Return [X, Y] of the center of cell containing provided text 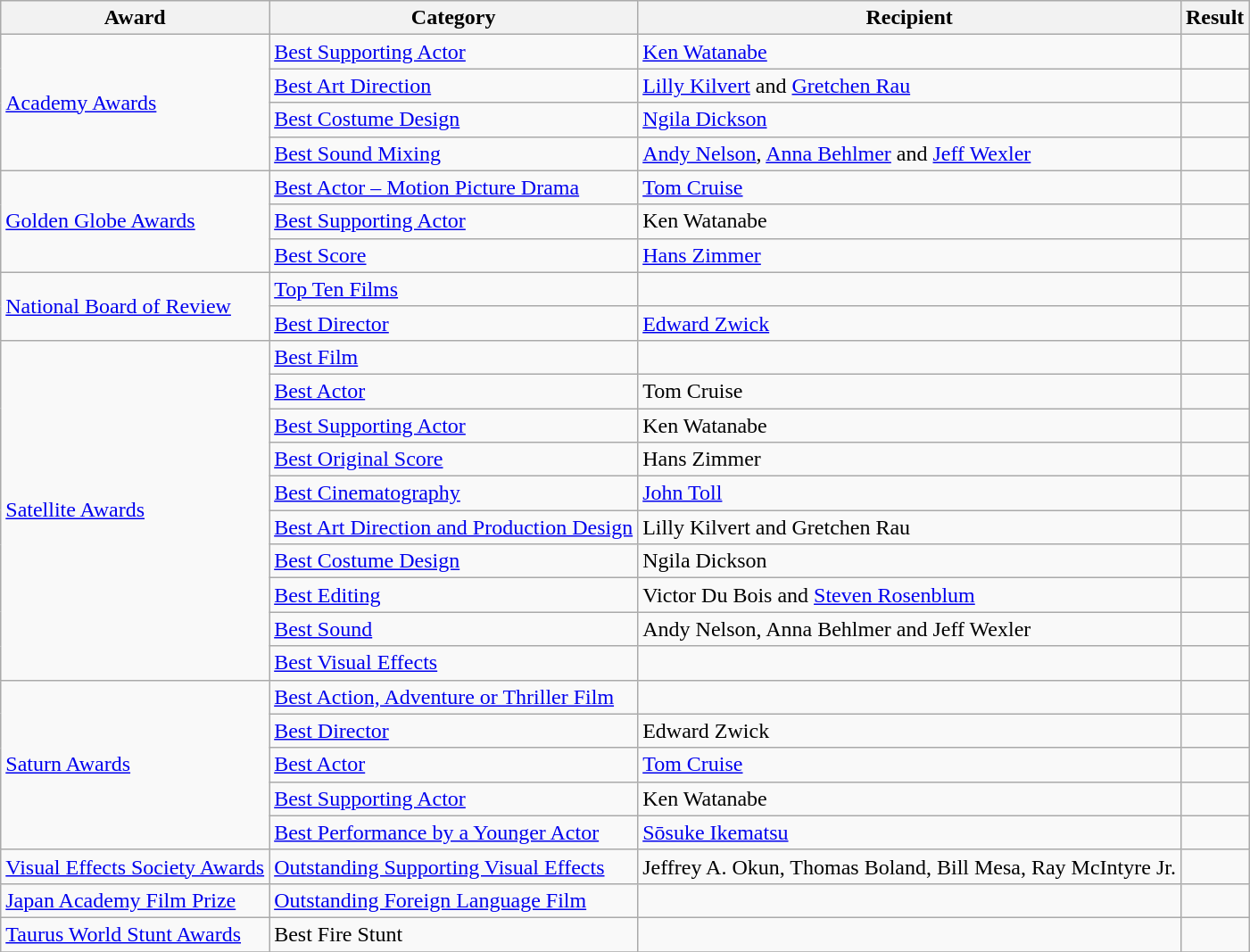
Sōsuke Ikematsu [910, 832]
Best Visual Effects [453, 663]
Best Original Score [453, 459]
Recipient [910, 18]
Academy Awards [136, 103]
Golden Globe Awards [136, 221]
Best Action, Adventure or Thriller Film [453, 697]
Satellite Awards [136, 510]
Jeffrey A. Okun, Thomas Boland, Bill Mesa, Ray McIntyre Jr. [910, 866]
Best Art Direction and Production Design [453, 527]
Taurus World Stunt Awards [136, 934]
Best Actor – Motion Picture Drama [453, 187]
Japan Academy Film Prize [136, 900]
Best Editing [453, 595]
Award [136, 18]
Best Performance by a Younger Actor [453, 832]
Best Score [453, 255]
Top Ten Films [453, 289]
Best Sound Mixing [453, 153]
National Board of Review [136, 306]
Visual Effects Society Awards [136, 866]
Best Art Direction [453, 86]
Outstanding Supporting Visual Effects [453, 866]
Best Cinematography [453, 493]
Best Sound [453, 629]
Category [453, 18]
John Toll [910, 493]
Best Film [453, 357]
Victor Du Bois and Steven Rosenblum [910, 595]
Outstanding Foreign Language Film [453, 900]
Saturn Awards [136, 765]
Best Fire Stunt [453, 934]
Result [1214, 18]
